Determine the [x, y] coordinate at the center of the cell enclosing the given text.  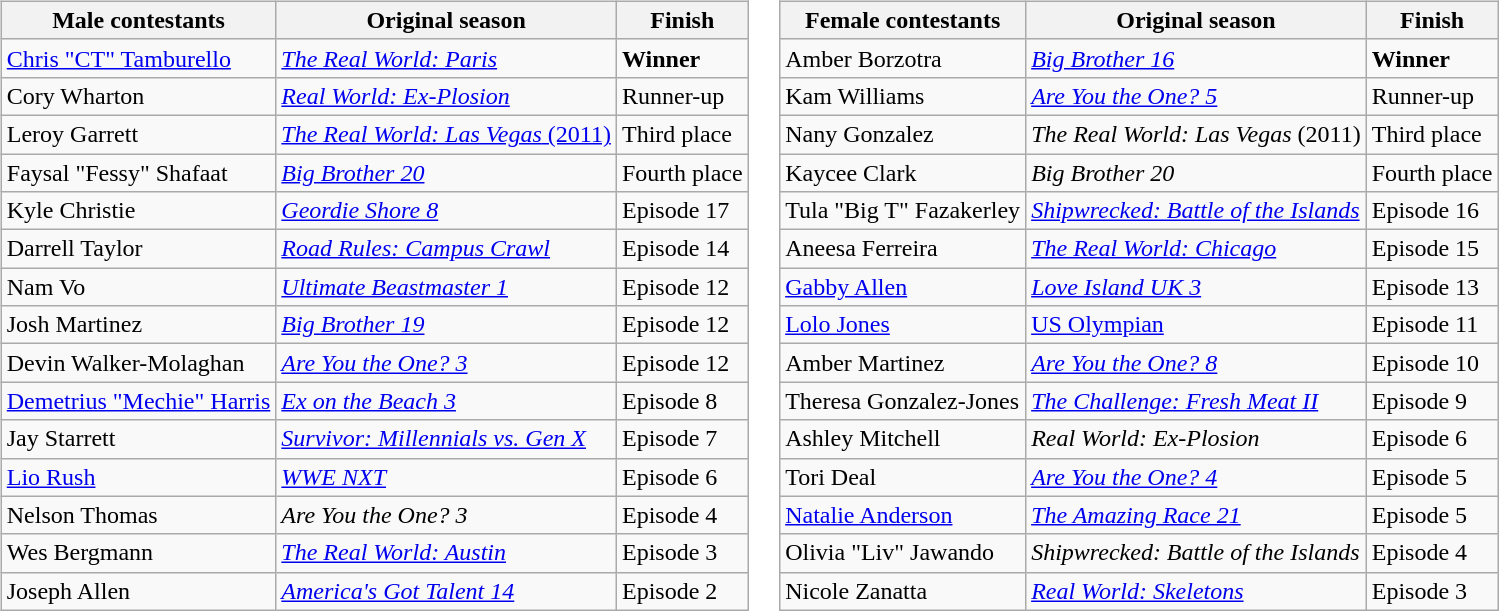
The Real World: Paris [446, 58]
WWE NXT [446, 477]
Devin Walker-Molaghan [138, 363]
Joseph Allen [138, 591]
Episode 17 [682, 211]
Episode 8 [682, 401]
Episode 16 [1432, 211]
Are You the One? 8 [1196, 363]
Love Island UK 3 [1196, 287]
Olivia "Liv" Jawando [903, 553]
Male contestants [138, 20]
Lolo Jones [903, 325]
Real World: Skeletons [1196, 591]
The Real World: Chicago [1196, 249]
Cory Wharton [138, 96]
Female contestants [903, 20]
Darrell Taylor [138, 249]
The Challenge: Fresh Meat II [1196, 401]
Episode 13 [1432, 287]
Are You the One? 4 [1196, 477]
Kyle Christie [138, 211]
Amber Martinez [903, 363]
Leroy Garrett [138, 134]
Survivor: Millennials vs. Gen X [446, 439]
Tori Deal [903, 477]
Are You the One? 5 [1196, 96]
Episode 11 [1432, 325]
Wes Bergmann [138, 553]
Natalie Anderson [903, 515]
Demetrius "Mechie" Harris [138, 401]
Big Brother 19 [446, 325]
The Amazing Race 21 [1196, 515]
America's Got Talent 14 [446, 591]
Faysal "Fessy" Shafaat [138, 173]
Episode 10 [1432, 363]
Nicole Zanatta [903, 591]
Episode 7 [682, 439]
Nany Gonzalez [903, 134]
Road Rules: Campus Crawl [446, 249]
Kaycee Clark [903, 173]
Chris "CT" Tamburello [138, 58]
The Real World: Austin [446, 553]
Ashley Mitchell [903, 439]
Episode 15 [1432, 249]
US Olympian [1196, 325]
Jay Starrett [138, 439]
Nam Vo [138, 287]
Ultimate Beastmaster 1 [446, 287]
Josh Martinez [138, 325]
Amber Borzotra [903, 58]
Kam Williams [903, 96]
Theresa Gonzalez-Jones [903, 401]
Lio Rush [138, 477]
Geordie Shore 8 [446, 211]
Ex on the Beach 3 [446, 401]
Big Brother 16 [1196, 58]
Aneesa Ferreira [903, 249]
Nelson Thomas [138, 515]
Tula "Big T" Fazakerley [903, 211]
Gabby Allen [903, 287]
Episode 2 [682, 591]
Episode 9 [1432, 401]
Episode 14 [682, 249]
